Capture the cell that displays the provided text and extract its [x, y] central coordinate. 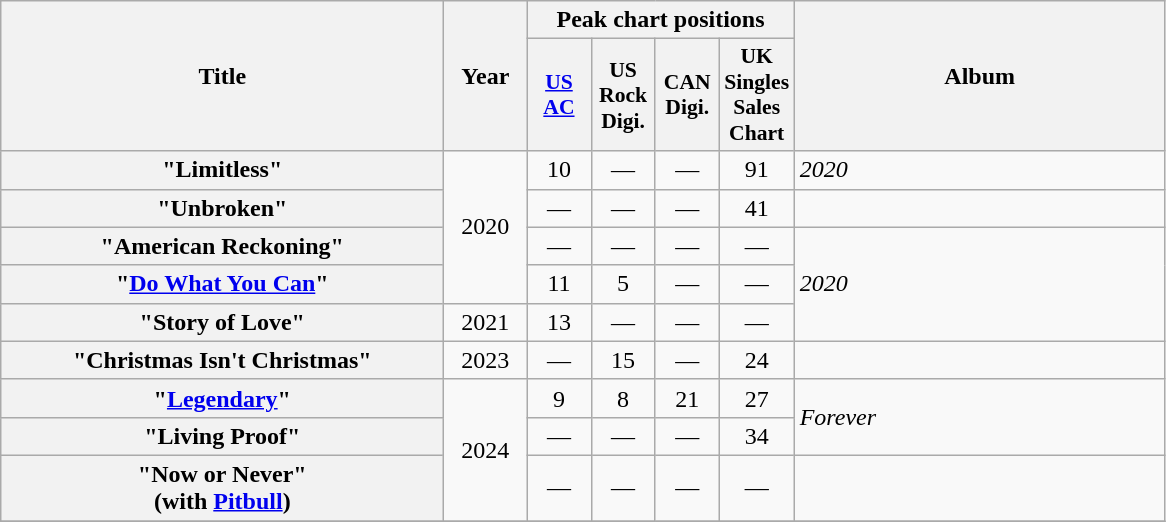
"Living Proof" [222, 436]
"Limitless" [222, 170]
11 [559, 284]
Album [980, 76]
21 [687, 398]
"Legendary" [222, 398]
CAN Digi. [687, 95]
"American Reckoning" [222, 246]
"Unbroken" [222, 208]
"Story of Love" [222, 322]
41 [756, 208]
2024 [486, 450]
27 [756, 398]
15 [623, 360]
Title [222, 76]
24 [756, 360]
10 [559, 170]
9 [559, 398]
US Rock Digi. [623, 95]
USAC [559, 95]
UK Singles Sales Chart [756, 95]
2023 [486, 360]
"Christmas Isn't Christmas" [222, 360]
Peak chart positions [660, 20]
"Do What You Can" [222, 284]
Forever [980, 417]
91 [756, 170]
34 [756, 436]
5 [623, 284]
Year [486, 76]
8 [623, 398]
2021 [486, 322]
13 [559, 322]
"Now or Never"(with Pitbull) [222, 488]
